Output the (X, Y) coordinate of the center of the cell containing the given text.  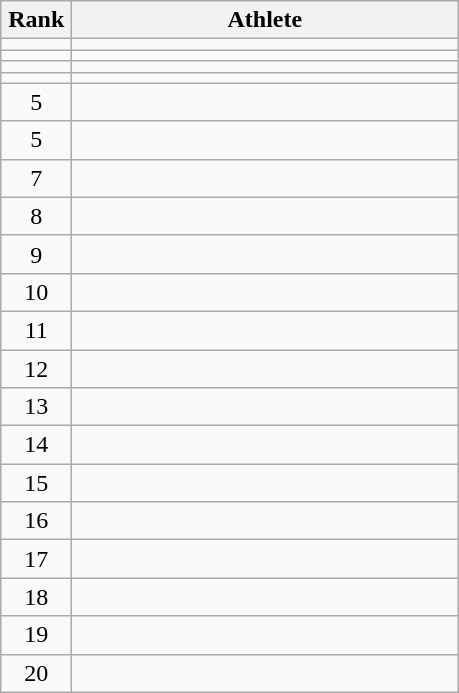
8 (36, 216)
Rank (36, 20)
15 (36, 483)
20 (36, 673)
14 (36, 445)
13 (36, 407)
11 (36, 330)
18 (36, 597)
9 (36, 254)
Athlete (265, 20)
10 (36, 292)
12 (36, 369)
17 (36, 559)
7 (36, 178)
19 (36, 635)
16 (36, 521)
